Output the [x, y] coordinate of the center of the cell containing the given text.  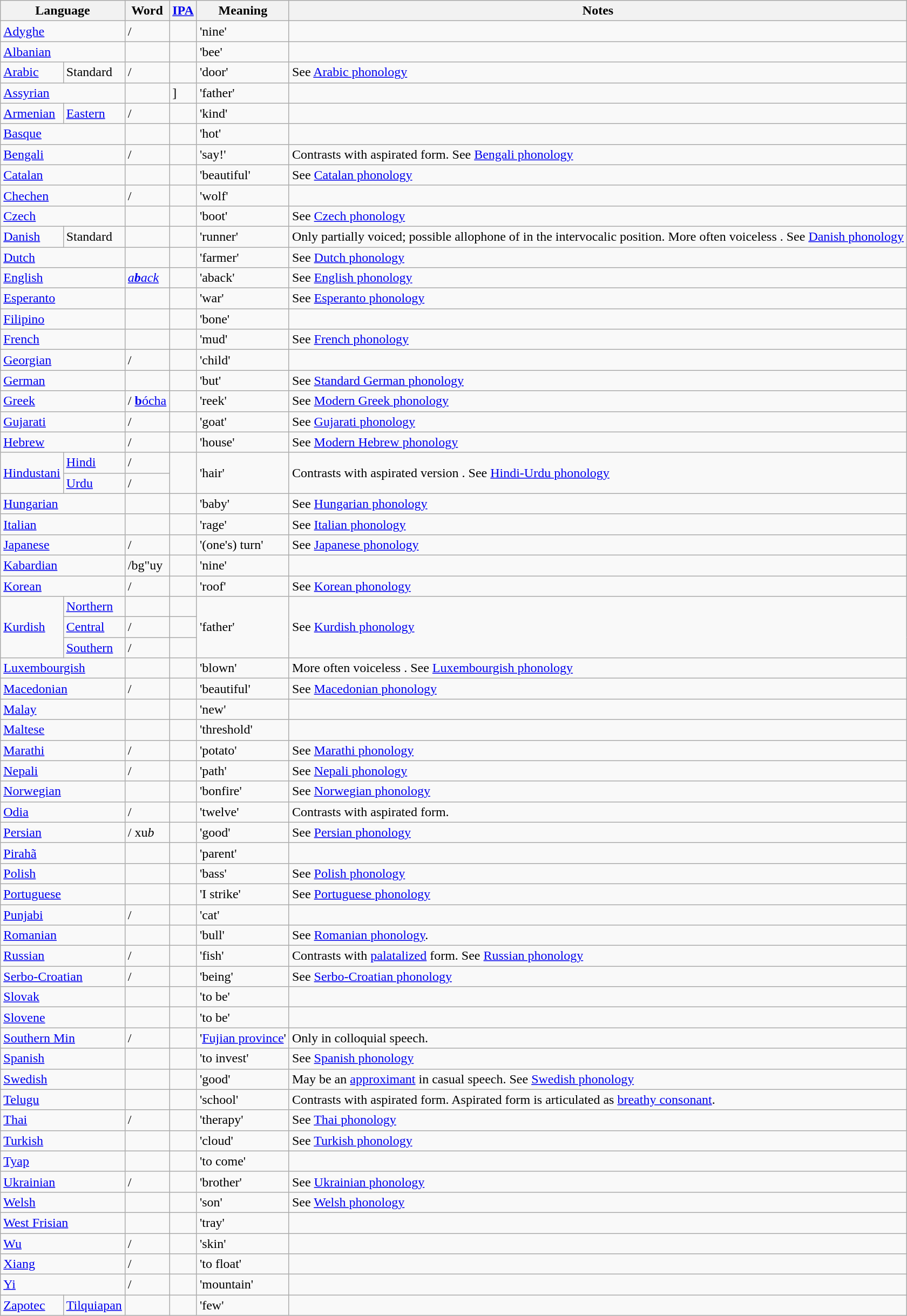
'threshold' [243, 730]
Spanish [63, 1059]
West Frisian [63, 1223]
Southern Min [63, 1038]
See Turkish phonology [598, 1141]
'farmer' [243, 257]
Urdu [94, 483]
Hindustani [32, 473]
Nepali [63, 771]
Only in colloquial speech. [598, 1038]
Hungarian [63, 504]
See Catalan phonology [598, 175]
Kabardian [63, 565]
See Modern Greek phonology [598, 401]
] [184, 93]
Filipino [63, 319]
See Spanish phonology [598, 1059]
Southern [94, 648]
Armenian [32, 113]
'path' [243, 771]
'child' [243, 360]
'say!' [243, 154]
See Czech phonology [598, 216]
Meaning [243, 11]
See Serbo-Croatian phonology [598, 976]
Macedonian [63, 689]
See Standard German phonology [598, 381]
Northern [94, 607]
See Ukrainian phonology [598, 1182]
Chechen [63, 195]
'tray' [243, 1223]
Notes [598, 11]
May be an approximant in casual speech. See Swedish phonology [598, 1079]
See Esperanto phonology [598, 299]
Xiang [63, 1264]
See Korean phonology [598, 586]
'bone' [243, 319]
See Dutch phonology [598, 257]
More often voiceless . See Luxembourgish phonology [598, 668]
Word [147, 11]
'door' [243, 72]
Korean [63, 586]
Catalan [63, 175]
IPA [184, 11]
See Macedonian phonology [598, 689]
Pirahã [63, 853]
Kurdish [32, 627]
See Polish phonology [598, 873]
See Marathi phonology [598, 750]
Czech [63, 216]
Only partially voiced; possible allophone of in the intervocalic position. More often voiceless . See Danish phonology [598, 236]
'son' [243, 1202]
English [63, 278]
Arabic [32, 72]
Tilquiapan [94, 1305]
See English phonology [598, 278]
aback [147, 278]
Italian [63, 524]
'to come' [243, 1161]
See Romanian phonology. [598, 935]
Swedish [63, 1079]
'bass' [243, 873]
See Welsh phonology [598, 1202]
'twelve' [243, 812]
'I strike' [243, 894]
'mud' [243, 340]
'goat' [243, 422]
See Hungarian phonology [598, 504]
Zapotec [32, 1305]
See French phonology [598, 340]
Contrasts with palatalized form. See Russian phonology [598, 956]
See Thai phonology [598, 1120]
Portuguese [63, 894]
Hindi [94, 463]
'roof' [243, 586]
See Arabic phonology [598, 72]
'blown' [243, 668]
Telugu [63, 1100]
Polish [63, 873]
Punjabi [63, 915]
Wu [63, 1243]
Assyrian [63, 93]
'being' [243, 976]
/ xub [147, 832]
Romanian [63, 935]
Japanese [63, 545]
'bonfire' [243, 791]
Danish [32, 236]
French [63, 340]
Contrasts with aspirated form. [598, 812]
See Italian phonology [598, 524]
Welsh [63, 1202]
'school' [243, 1100]
Bengali [63, 154]
'(one's) turn' [243, 545]
'skin' [243, 1243]
See Norwegian phonology [598, 791]
'few' [243, 1305]
Dutch [63, 257]
/ bócha [147, 401]
/bg"uy [147, 565]
See Portuguese phonology [598, 894]
German [63, 381]
Hebrew [63, 442]
'to float' [243, 1264]
Malay [63, 709]
See Nepali phonology [598, 771]
Albanian [63, 52]
'parent' [243, 853]
Luxembourgish [63, 668]
'kind' [243, 113]
'but' [243, 381]
Contrasts with aspirated version . See Hindi-Urdu phonology [598, 473]
'mountain' [243, 1285]
See Gujarati phonology [598, 422]
'new' [243, 709]
'therapy' [243, 1120]
Gujarati [63, 422]
Ukrainian [63, 1182]
Turkish [63, 1141]
Odia [63, 812]
'boot' [243, 216]
'house' [243, 442]
Russian [63, 956]
See Persian phonology [598, 832]
'cat' [243, 915]
Tyap [63, 1161]
'brother' [243, 1182]
'aback' [243, 278]
'Fujian province' [243, 1038]
Slovene [63, 1017]
'baby' [243, 504]
Contrasts with aspirated form. Aspirated form is articulated as breathy consonant. [598, 1100]
'bull' [243, 935]
'fish' [243, 956]
Georgian [63, 360]
Yi [63, 1285]
See Modern Hebrew phonology [598, 442]
'potato' [243, 750]
'bee' [243, 52]
'hair' [243, 473]
Slovak [63, 997]
Esperanto [63, 299]
Eastern [94, 113]
'runner' [243, 236]
Serbo-Croatian [63, 976]
Basque [63, 134]
Contrasts with aspirated form. See Bengali phonology [598, 154]
Greek [63, 401]
Adyghe [63, 31]
Thai [63, 1120]
See Japanese phonology [598, 545]
'to invest' [243, 1059]
Persian [63, 832]
'cloud' [243, 1141]
'wolf' [243, 195]
'reek' [243, 401]
'hot' [243, 134]
Marathi [63, 750]
'war' [243, 299]
Maltese [63, 730]
Central [94, 627]
'rage' [243, 524]
Norwegian [63, 791]
Language [63, 11]
See Kurdish phonology [598, 627]
